Pinpoint the cell where the given text exists, returning its (X, Y) midpoint coordinate. 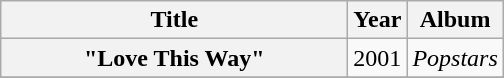
Album (455, 20)
"Love This Way" (174, 58)
Popstars (455, 58)
2001 (378, 58)
Year (378, 20)
Title (174, 20)
